Return the [x, y] coordinate for the center point of the cell that contains the specified text.  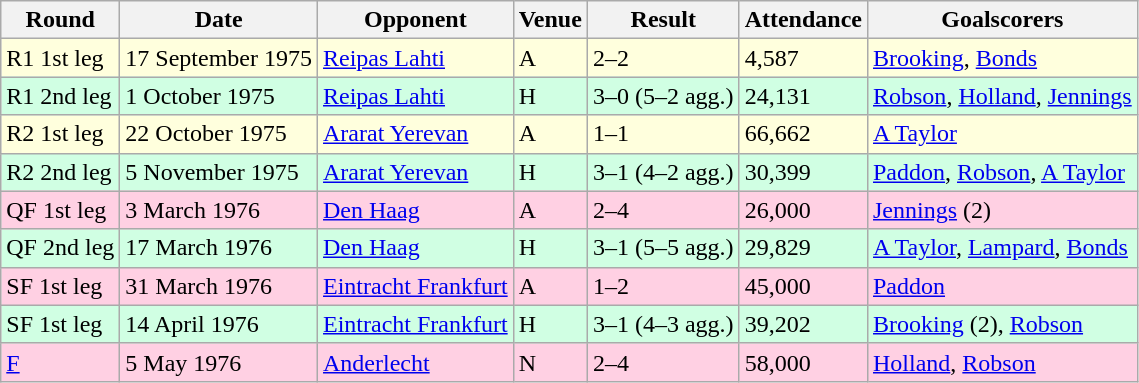
1–1 [663, 134]
Paddon [1002, 286]
R1 1st leg [60, 58]
QF 1st leg [60, 210]
R2 2nd leg [60, 172]
45,000 [803, 286]
1–2 [663, 286]
26,000 [803, 210]
17 September 1975 [219, 58]
Jennings (2) [1002, 210]
Brooking (2), Robson [1002, 324]
Round [60, 20]
5 May 1976 [219, 362]
39,202 [803, 324]
2–2 [663, 58]
QF 2nd leg [60, 248]
3–1 (4–2 agg.) [663, 172]
66,662 [803, 134]
3–1 (4–3 agg.) [663, 324]
1 October 1975 [219, 96]
58,000 [803, 362]
14 April 1976 [219, 324]
Robson, Holland, Jennings [1002, 96]
Venue [550, 20]
A Taylor [1002, 134]
3–0 (5–2 agg.) [663, 96]
Opponent [416, 20]
Goalscorers [1002, 20]
N [550, 362]
31 March 1976 [219, 286]
30,399 [803, 172]
A Taylor, Lampard, Bonds [1002, 248]
3–1 (5–5 agg.) [663, 248]
Result [663, 20]
5 November 1975 [219, 172]
Anderlecht [416, 362]
29,829 [803, 248]
Holland, Robson [1002, 362]
Brooking, Bonds [1002, 58]
4,587 [803, 58]
24,131 [803, 96]
3 March 1976 [219, 210]
17 March 1976 [219, 248]
22 October 1975 [219, 134]
R2 1st leg [60, 134]
R1 2nd leg [60, 96]
Attendance [803, 20]
Paddon, Robson, A Taylor [1002, 172]
F [60, 362]
Date [219, 20]
